Output the (X, Y) coordinate of the center of the cell containing the given text.  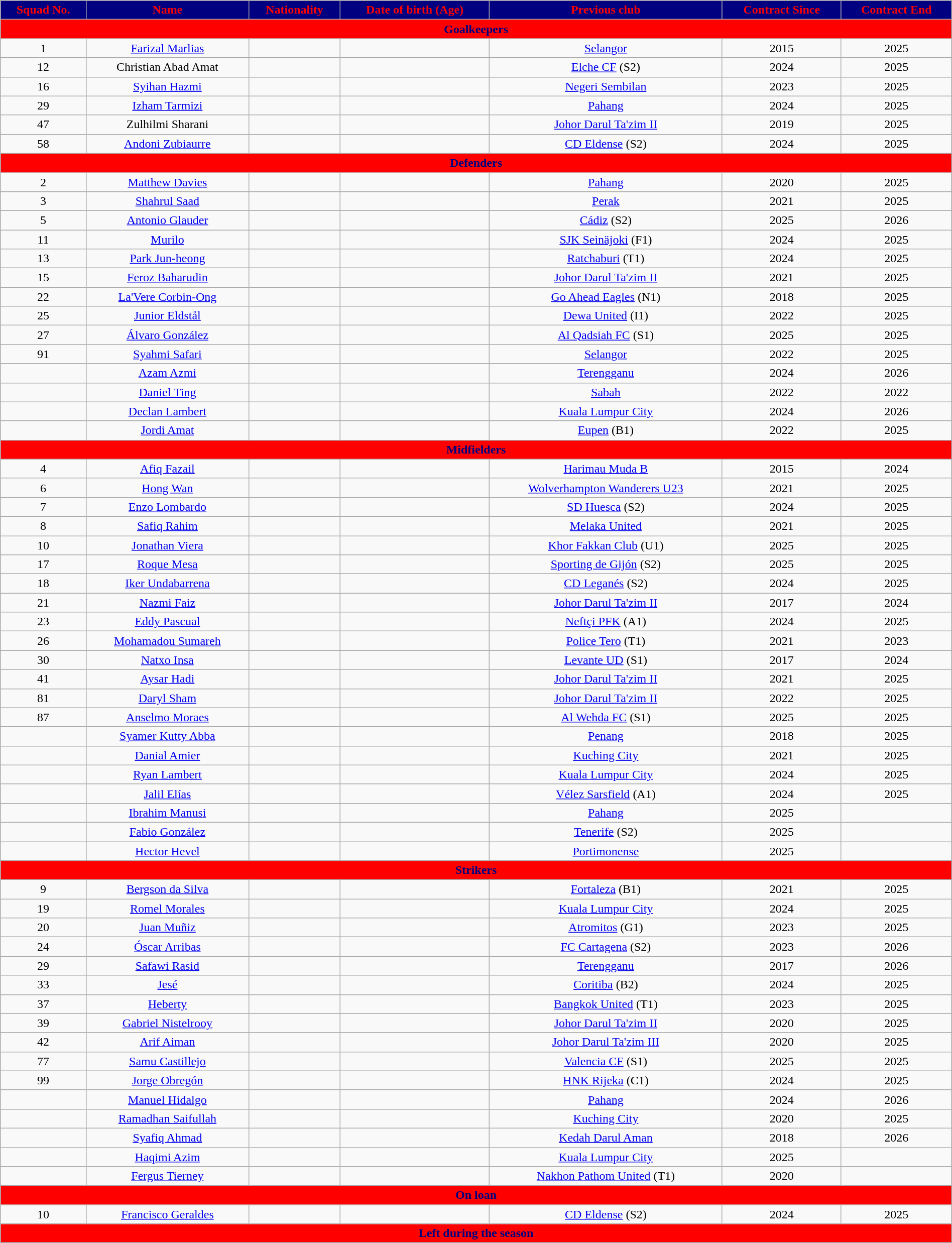
8 (43, 526)
Antonio Glauder (167, 220)
Left during the season (476, 1233)
87 (43, 717)
Afiq Fazail (167, 469)
21 (43, 603)
Squad No. (43, 10)
Safawi Rasid (167, 966)
Vélez Sarsfield (A1) (606, 794)
Nazmi Faiz (167, 603)
26 (43, 641)
Anselmo Moraes (167, 717)
Name (167, 10)
Portimonense (606, 851)
Nationality (294, 10)
Samu Castillejo (167, 1061)
Declan Lambert (167, 411)
20 (43, 928)
37 (43, 1004)
Gabriel Nistelrooy (167, 1023)
13 (43, 259)
Romel Morales (167, 909)
Eupen (B1) (606, 430)
Goalkeepers (476, 29)
Arif Aiman (167, 1042)
SD Huesca (S2) (606, 507)
Neftçi PFK (A1) (606, 622)
Defenders (476, 163)
Kedah Darul Aman (606, 1138)
FC Cartagena (S2) (606, 947)
23 (43, 622)
77 (43, 1061)
22 (43, 297)
19 (43, 909)
Juan Muñiz (167, 928)
Daryl Sham (167, 698)
Al Wehda FC (S1) (606, 717)
Ramadhan Saifullah (167, 1118)
Hector Hevel (167, 851)
Farizal Marlias (167, 48)
Tenerife (S2) (606, 832)
Syihan Hazmi (167, 86)
Haqimi Azim (167, 1157)
Fabio González (167, 832)
Junior Eldstål (167, 316)
Khor Fakkan Club (U1) (606, 545)
Syamer Kutty Abba (167, 736)
Eddy Pascual (167, 622)
16 (43, 86)
5 (43, 220)
12 (43, 67)
42 (43, 1042)
Ryan Lambert (167, 774)
1 (43, 48)
Natxo Insa (167, 660)
24 (43, 947)
Shahrul Saad (167, 201)
Mohamadou Sumareh (167, 641)
81 (43, 698)
Contract Since (781, 10)
17 (43, 564)
Murilo (167, 240)
Atromitos (G1) (606, 928)
Aysar Hadi (167, 679)
30 (43, 660)
SJK Seinäjoki (F1) (606, 240)
47 (43, 125)
Negeri Sembilan (606, 86)
Jonathan Viera (167, 545)
Midfielders (476, 449)
Bergson da Silva (167, 889)
Sporting de Gijón (S2) (606, 564)
3 (43, 201)
La'Vere Corbin-Ong (167, 297)
Valencia CF (S1) (606, 1061)
Álvaro González (167, 335)
Jorge Obregón (167, 1080)
2 (43, 182)
Coritiba (B2) (606, 985)
Roque Mesa (167, 564)
6 (43, 488)
Jesé (167, 985)
Dewa United (I1) (606, 316)
58 (43, 144)
Harimau Muda B (606, 469)
Hong Wan (167, 488)
Ibrahim Manusi (167, 813)
Christian Abad Amat (167, 67)
CD Leganés (S2) (606, 584)
18 (43, 584)
Fergus Tierney (167, 1176)
HNK Rijeka (C1) (606, 1080)
Fortaleza (B1) (606, 889)
27 (43, 335)
33 (43, 985)
Cádiz (S2) (606, 220)
Iker Undabarrena (167, 584)
Andoni Zubiaurre (167, 144)
Azam Azmi (167, 373)
Zulhilmi Sharani (167, 125)
25 (43, 316)
Wolverhampton Wanderers U23 (606, 488)
Syahmi Safari (167, 354)
Previous club (606, 10)
Óscar Arribas (167, 947)
39 (43, 1023)
9 (43, 889)
Francisco Geraldes (167, 1214)
7 (43, 507)
Syafiq Ahmad (167, 1138)
Izham Tarmizi (167, 105)
Jordi Amat (167, 430)
15 (43, 278)
4 (43, 469)
Heberty (167, 1004)
Manuel Hidalgo (167, 1099)
2019 (781, 125)
99 (43, 1080)
Ratchaburi (T1) (606, 259)
On loan (476, 1195)
Melaka United (606, 526)
Danial Amier (167, 755)
11 (43, 240)
Penang (606, 736)
Sabah (606, 392)
Johor Darul Ta'zim III (606, 1042)
Bangkok United (T1) (606, 1004)
91 (43, 354)
Feroz Baharudin (167, 278)
Nakhon Pathom United (T1) (606, 1176)
Strikers (476, 870)
Levante UD (S1) (606, 660)
41 (43, 679)
Police Tero (T1) (606, 641)
Safiq Rahim (167, 526)
Perak (606, 201)
Enzo Lombardo (167, 507)
Elche CF (S2) (606, 67)
Contract End (896, 10)
Daniel Ting (167, 392)
Go Ahead Eagles (N1) (606, 297)
Park Jun-heong (167, 259)
Jalil Elías (167, 794)
Al Qadsiah FC (S1) (606, 335)
Matthew Davies (167, 182)
Date of birth (Age) (415, 10)
